Scan for the cell matching the given text and deliver its [X, Y] coordinate at center. 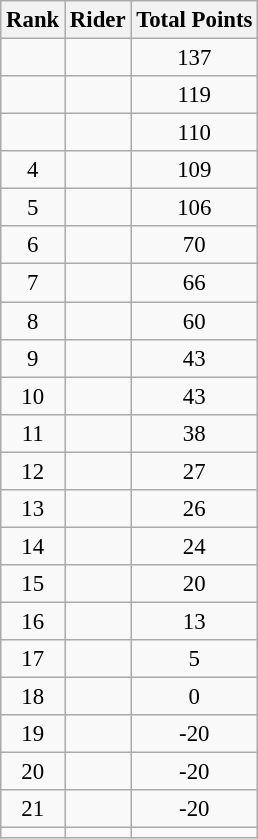
106 [194, 208]
6 [33, 245]
Total Points [194, 20]
Rank [33, 20]
12 [33, 471]
Rider [98, 20]
14 [33, 546]
21 [33, 809]
27 [194, 471]
17 [33, 659]
137 [194, 58]
0 [194, 697]
9 [33, 358]
109 [194, 170]
26 [194, 509]
70 [194, 245]
119 [194, 95]
8 [33, 321]
16 [33, 621]
60 [194, 321]
11 [33, 433]
15 [33, 584]
19 [33, 734]
10 [33, 396]
24 [194, 546]
4 [33, 170]
110 [194, 133]
66 [194, 283]
18 [33, 697]
38 [194, 433]
7 [33, 283]
